Return the [X, Y] coordinate for the center point of the cell that contains the specified text.  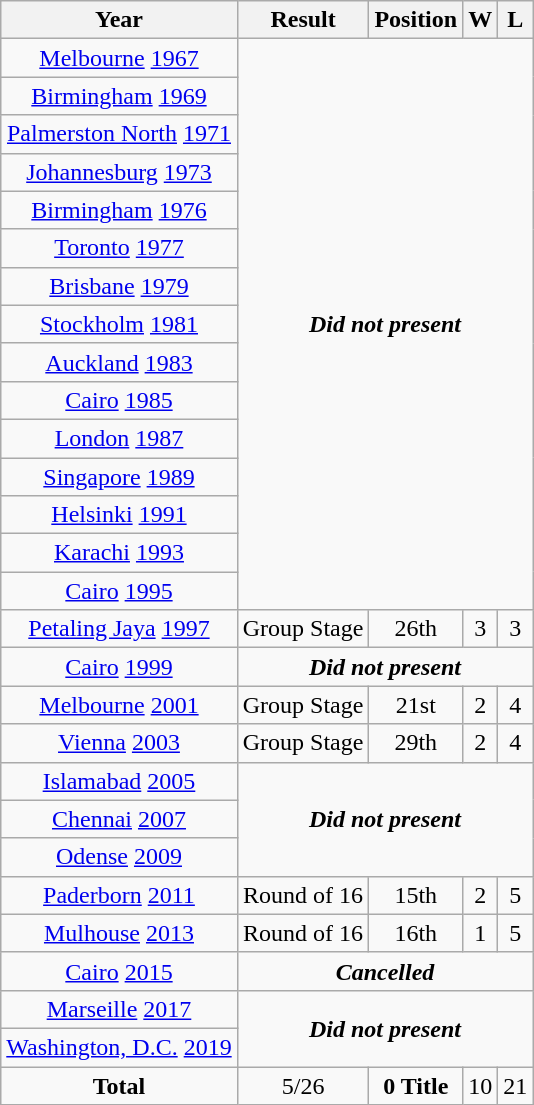
Toronto 1977 [119, 248]
Birmingham 1969 [119, 96]
Year [119, 20]
Odense 2009 [119, 857]
15th [416, 895]
Karachi 1993 [119, 553]
Mulhouse 2013 [119, 933]
Stockholm 1981 [119, 324]
29th [416, 743]
Johannesburg 1973 [119, 172]
Cairo 1999 [119, 667]
Cancelled [385, 971]
Chennai 2007 [119, 819]
Helsinki 1991 [119, 515]
Palmerston North 1971 [119, 134]
Result [303, 20]
10 [480, 1085]
Washington, D.C. 2019 [119, 1047]
Cairo 1985 [119, 400]
Melbourne 2001 [119, 705]
21st [416, 705]
Singapore 1989 [119, 477]
Petaling Jaya 1997 [119, 629]
5/26 [303, 1085]
Total [119, 1085]
21 [516, 1085]
26th [416, 629]
Brisbane 1979 [119, 286]
Marseille 2017 [119, 1009]
W [480, 20]
Auckland 1983 [119, 362]
Birmingham 1976 [119, 210]
Cairo 2015 [119, 971]
London 1987 [119, 438]
Melbourne 1967 [119, 58]
Position [416, 20]
Islamabad 2005 [119, 781]
0 Title [416, 1085]
Paderborn 2011 [119, 895]
1 [480, 933]
Vienna 2003 [119, 743]
16th [416, 933]
L [516, 20]
Cairo 1995 [119, 591]
